Scan for the cell matching the given text and deliver its (x, y) coordinate at center. 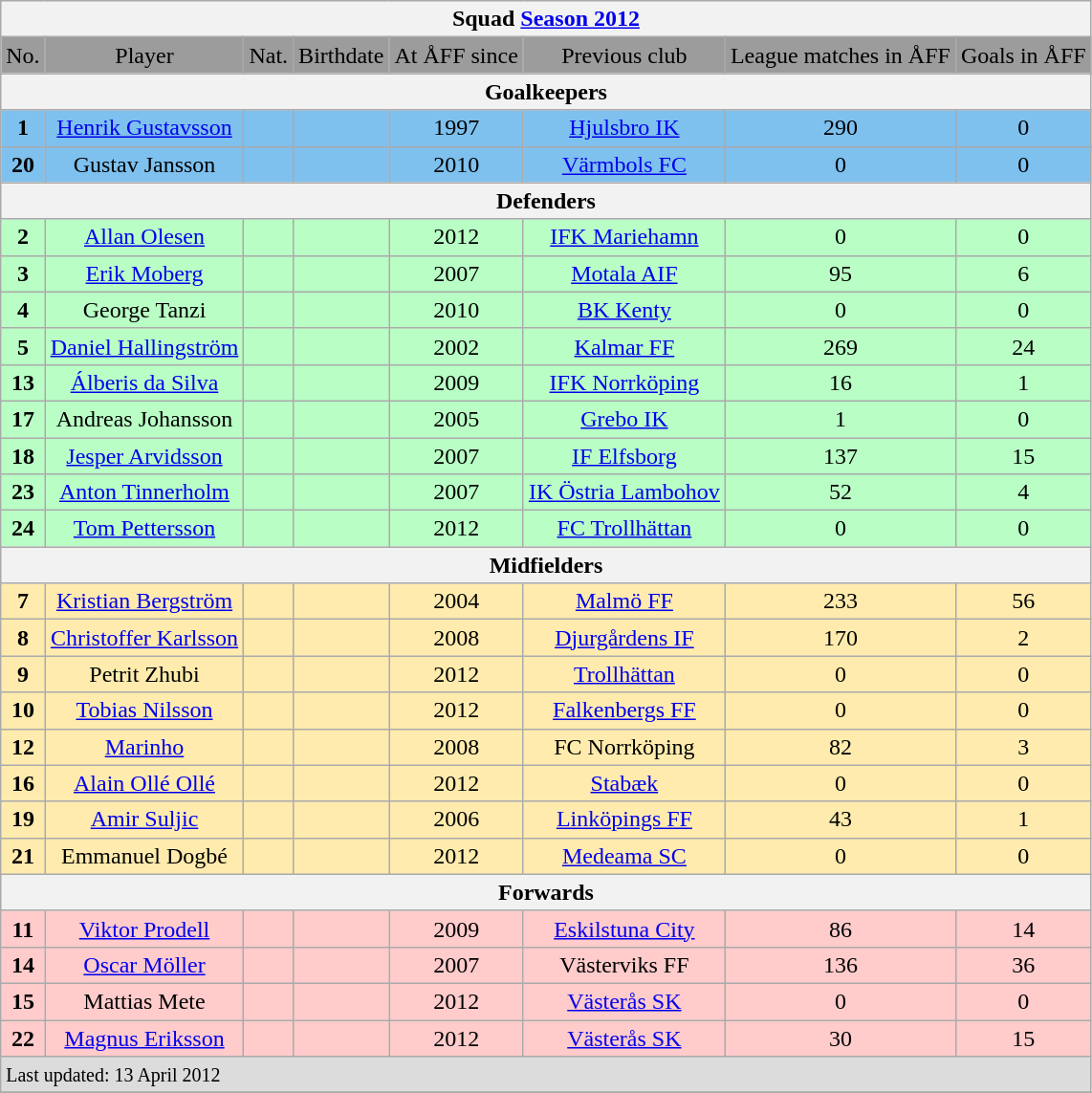
IFK Mariehamn (623, 237)
Kalmar FF (623, 346)
13 (23, 383)
10 (23, 710)
Anton Tinnerholm (144, 492)
43 (840, 820)
95 (840, 273)
17 (23, 419)
Gustav Jansson (144, 164)
Mattias Mete (144, 1001)
290 (840, 128)
Malmö FF (623, 601)
1997 (456, 128)
Stabæk (623, 783)
82 (840, 747)
Petrit Zhubi (144, 674)
Oscar Möller (144, 965)
Previous club (623, 55)
21 (23, 856)
Nat. (269, 55)
Emmanuel Dogbé (144, 856)
Goalkeepers (546, 92)
George Tanzi (144, 310)
36 (1023, 965)
Hjulsbro IK (623, 128)
11 (23, 929)
5 (23, 346)
Álberis da Silva (144, 383)
BK Kenty (623, 310)
2006 (456, 820)
Jesper Arvidsson (144, 456)
League matches in ÅFF (840, 55)
Viktor Prodell (144, 929)
IK Östria Lambohov (623, 492)
Henrik Gustavsson (144, 128)
52 (840, 492)
30 (840, 1038)
IF Elfsborg (623, 456)
Daniel Hallingström (144, 346)
Värmbols FC (623, 164)
6 (1023, 273)
Tom Pettersson (144, 529)
Magnus Eriksson (144, 1038)
Birthdate (341, 55)
Alain Ollé Ollé (144, 783)
FC Trollhättan (623, 529)
Allan Olesen (144, 237)
Amir Suljic (144, 820)
2004 (456, 601)
137 (840, 456)
Linköpings FF (623, 820)
7 (23, 601)
Defenders (546, 201)
12 (23, 747)
Player (144, 55)
23 (23, 492)
Motala AIF (623, 273)
233 (840, 601)
IFK Norrköping (623, 383)
Tobias Nilsson (144, 710)
Andreas Johansson (144, 419)
18 (23, 456)
Medeama SC (623, 856)
136 (840, 965)
Midfielders (546, 565)
No. (23, 55)
FC Norrköping (623, 747)
2002 (456, 346)
56 (1023, 601)
Trollhättan (623, 674)
Marinho (144, 747)
Erik Moberg (144, 273)
Squad Season 2012 (546, 19)
170 (840, 638)
9 (23, 674)
Västerviks FF (623, 965)
Eskilstuna City (623, 929)
Falkenbergs FF (623, 710)
22 (23, 1038)
269 (840, 346)
8 (23, 638)
Djurgårdens IF (623, 638)
86 (840, 929)
Forwards (546, 892)
Last updated: 13 April 2012 (546, 1075)
20 (23, 164)
2005 (456, 419)
At ÅFF since (456, 55)
Kristian Bergström (144, 601)
Grebo IK (623, 419)
Christoffer Karlsson (144, 638)
Goals in ÅFF (1023, 55)
19 (23, 820)
